Detect which cell encompasses the target text, then output its [X, Y] center coordinate. 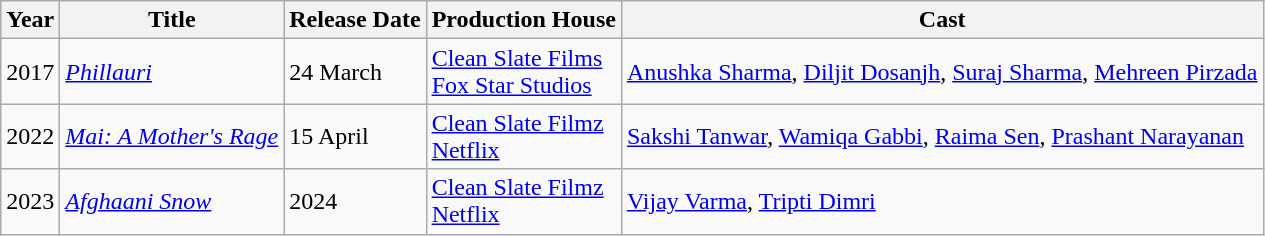
2023 [30, 202]
Vijay Varma, Tripti Dimri [942, 202]
Mai: A Mother's Rage [172, 136]
2022 [30, 136]
Sakshi Tanwar, Wamiqa Gabbi, Raima Sen, Prashant Narayanan [942, 136]
2024 [355, 202]
Afghaani Snow [172, 202]
2017 [30, 72]
Clean Slate Films Fox Star Studios [524, 72]
Year [30, 20]
Cast [942, 20]
Production House [524, 20]
Anushka Sharma, Diljit Dosanjh, Suraj Sharma, Mehreen Pirzada [942, 72]
Phillauri [172, 72]
Title [172, 20]
15 April [355, 136]
Release Date [355, 20]
24 March [355, 72]
